Locate the cell with the specified text and output its [X, Y] center coordinate. 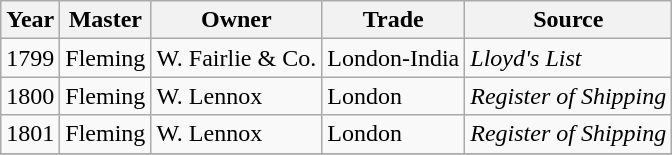
1800 [30, 96]
1799 [30, 58]
Trade [394, 20]
Master [106, 20]
Owner [236, 20]
Lloyd's List [568, 58]
London-India [394, 58]
Source [568, 20]
W. Fairlie & Co. [236, 58]
Year [30, 20]
1801 [30, 134]
